Extract the [X, Y] coordinate from the center of the cell holding the provided text.  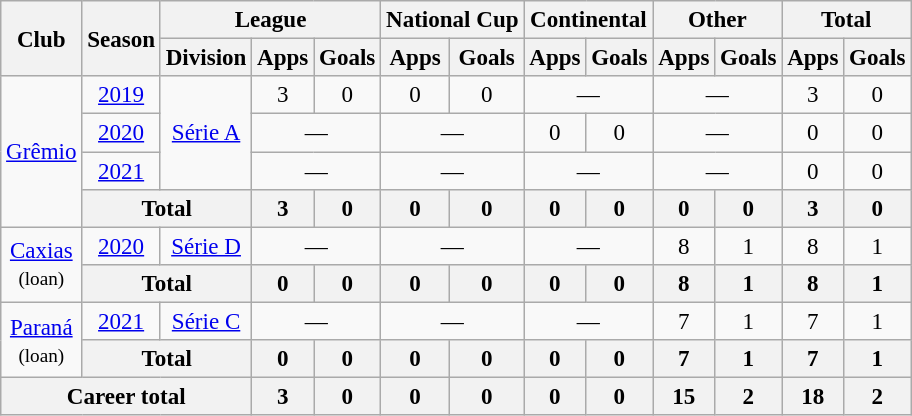
Paraná(loan) [42, 340]
Other [718, 20]
15 [684, 397]
Grêmio [42, 152]
Continental [588, 20]
18 [813, 397]
Caxias(loan) [42, 264]
Season [122, 38]
Division [206, 58]
Série A [206, 132]
League [270, 20]
Career total [126, 397]
National Cup [452, 20]
2019 [122, 95]
Série D [206, 246]
Série C [206, 322]
Club [42, 38]
